Search for the cell housing the specified text and yield its (X, Y) center coordinate. 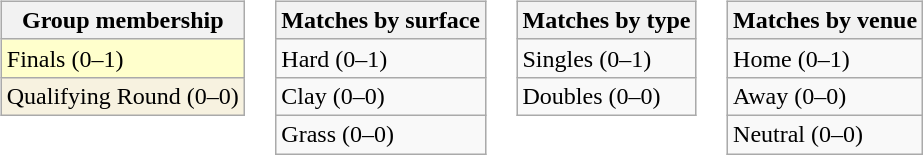
Hard (0–1) (381, 58)
Group membership (122, 20)
Neutral (0–0) (826, 134)
Home (0–1) (826, 58)
Finals (0–1) (122, 58)
Away (0–0) (826, 96)
Singles (0–1) (606, 58)
Matches by surface (381, 20)
Grass (0–0) (381, 134)
Matches by venue (826, 20)
Clay (0–0) (381, 96)
Doubles (0–0) (606, 96)
Qualifying Round (0–0) (122, 96)
Matches by type (606, 20)
